Scan for the cell matching the given text and deliver its [x, y] coordinate at center. 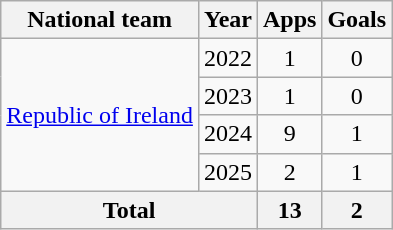
Apps [289, 20]
Total [130, 210]
Year [228, 20]
2022 [228, 58]
9 [289, 134]
2025 [228, 172]
Republic of Ireland [100, 115]
13 [289, 210]
Goals [357, 20]
2023 [228, 96]
National team [100, 20]
2024 [228, 134]
